For the text-containing cell, return its midpoint in [X, Y] coordinate format. 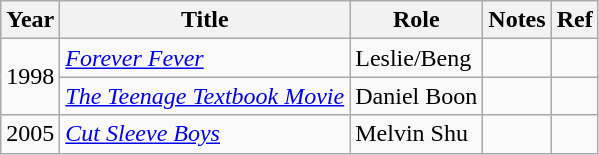
Notes [517, 20]
Leslie/Beng [416, 58]
Year [30, 20]
1998 [30, 77]
The Teenage Textbook Movie [205, 96]
Ref [574, 20]
Daniel Boon [416, 96]
Title [205, 20]
2005 [30, 134]
Forever Fever [205, 58]
Melvin Shu [416, 134]
Role [416, 20]
Cut Sleeve Boys [205, 134]
